Extract the [X, Y] coordinate from the center of the cell holding the provided text.  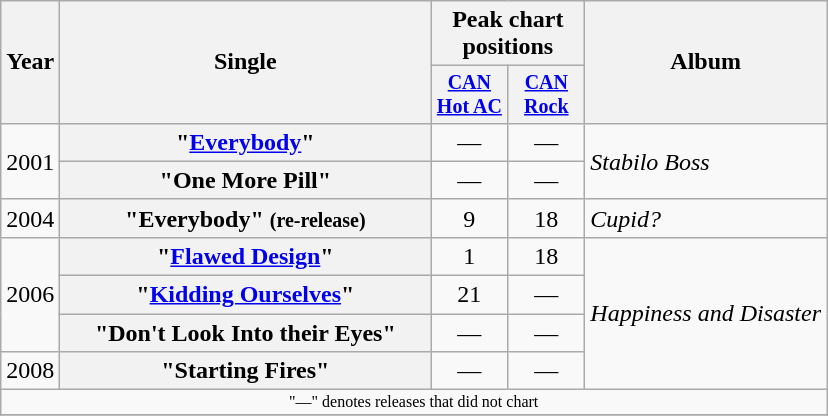
1 [470, 256]
"—" denotes releases that did not chart [414, 402]
"One More Pill" [246, 180]
Cupid? [706, 218]
"Kidding Ourselves" [246, 295]
Peak chartpositions [508, 34]
Album [706, 62]
"Everybody" (re-release) [246, 218]
9 [470, 218]
2001 [30, 161]
"Don't Look Into their Eyes" [246, 333]
"Starting Fires" [246, 371]
"Everybody" [246, 142]
"Flawed Design" [246, 256]
CANHot AC [470, 94]
Happiness and Disaster [706, 313]
Single [246, 62]
2008 [30, 371]
Stabilo Boss [706, 161]
21 [470, 295]
Year [30, 62]
CANRock [546, 94]
2004 [30, 218]
2006 [30, 294]
